Locate the cell with the specified text and output its [X, Y] center coordinate. 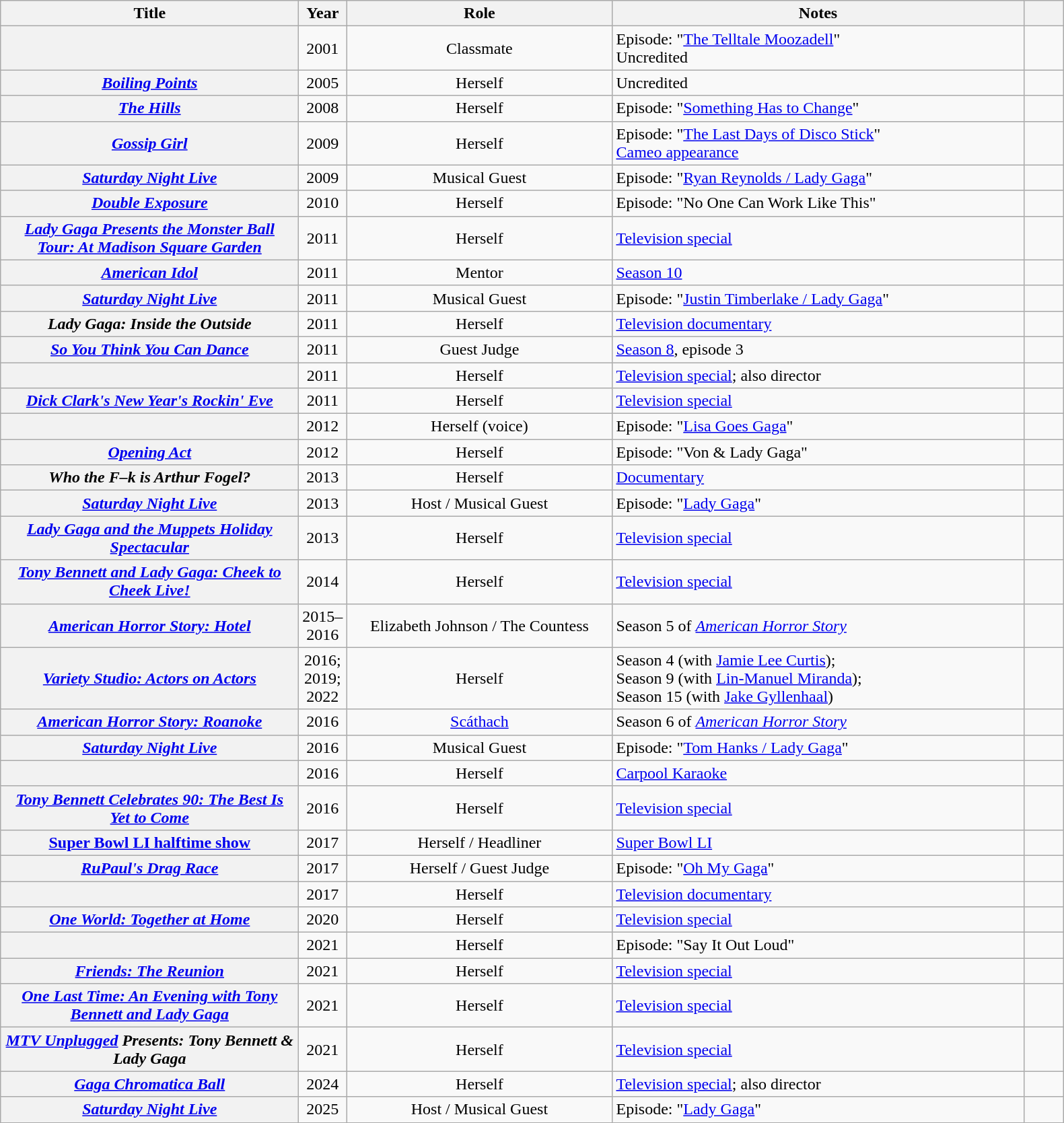
2025 [323, 1110]
One World: Together at Home [149, 920]
Friends: The Reunion [149, 971]
2024 [323, 1084]
Episode: "Von & Lady Gaga" [818, 452]
Variety Studio: Actors on Actors [149, 678]
Episode: "Something Has to Change" [818, 108]
One Last Time: An Evening with Tony Bennett and Lady Gaga [149, 1005]
So You Think You Can Dance [149, 349]
Title [149, 13]
Gaga Chromatica Ball [149, 1084]
MTV Unplugged Presents: Tony Bennett & Lady Gaga [149, 1050]
Lady Gaga: Inside the Outside [149, 324]
Year [323, 13]
2020 [323, 920]
2010 [323, 203]
Dick Clark's New Year's Rockin' Eve [149, 401]
2014 [323, 581]
2005 [323, 83]
Episode: "Tom Hanks / Lady Gaga" [818, 748]
Season 10 [818, 273]
Super Bowl LI halftime show [149, 842]
Opening Act [149, 452]
Herself / Guest Judge [479, 868]
Episode: "Lisa Goes Gaga" [818, 427]
Double Exposure [149, 203]
Gossip Girl [149, 143]
Documentary [818, 478]
Season 4 (with Jamie Lee Curtis);Season 9 (with Lin-Manuel Miranda);Season 15 (with Jake Gyllenhaal) [818, 678]
2015–2016 [323, 626]
Episode: "Ryan Reynolds / Lady Gaga" [818, 178]
Mentor [479, 273]
Herself / Headliner [479, 842]
Classmate [479, 48]
Tony Bennett Celebrates 90: The Best Is Yet to Come [149, 807]
The Hills [149, 108]
Episode: "No One Can Work Like This" [818, 203]
Uncredited [818, 83]
Season 8, episode 3 [818, 349]
Tony Bennett and Lady Gaga: Cheek to Cheek Live! [149, 581]
Role [479, 13]
Carpool Karaoke [818, 773]
Episode: "The Last Days of Disco Stick" Cameo appearance [818, 143]
American Horror Story: Roanoke [149, 722]
2016;2019;2022 [323, 678]
Season 6 of American Horror Story [818, 722]
Episode: "Say It Out Loud" [818, 945]
Episode: "Justin Timberlake / Lady Gaga" [818, 298]
American Idol [149, 273]
2001 [323, 48]
Super Bowl LI [818, 842]
Notes [818, 13]
Herself (voice) [479, 427]
Lady Gaga and the Muppets Holiday Spectacular [149, 538]
Elizabeth Johnson / The Countess [479, 626]
Lady Gaga Presents the Monster Ball Tour: At Madison Square Garden [149, 238]
Episode: "Oh My Gaga" [818, 868]
Episode: "The Telltale Moozadell" Uncredited [818, 48]
Guest Judge [479, 349]
Who the F–k is Arthur Fogel? [149, 478]
Scáthach [479, 722]
Boiling Points [149, 83]
2008 [323, 108]
American Horror Story: Hotel [149, 626]
Season 5 of American Horror Story [818, 626]
RuPaul's Drag Race [149, 868]
